Pinpoint the cell where the given text exists, returning its (X, Y) midpoint coordinate. 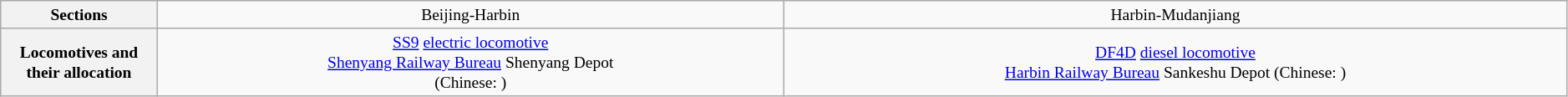
Sections (79, 15)
SS9 electric locomotiveShenyang Railway Bureau Shenyang Depot(Chinese: ) (470, 62)
Harbin-Mudanjiang (1175, 15)
DF4D diesel locomotiveHarbin Railway Bureau Sankeshu Depot (Chinese: ) (1175, 62)
Beijing-Harbin (470, 15)
Locomotives and their allocation (79, 62)
